Determine the [x, y] coordinate at the center of the cell enclosing the given text.  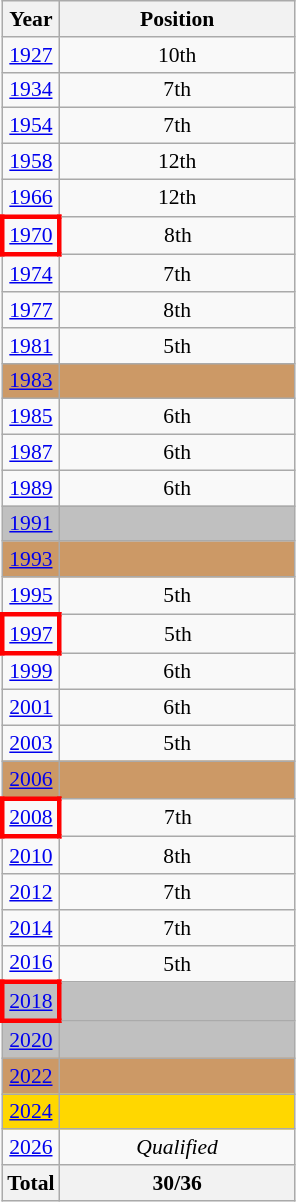
1954 [30, 126]
Qualified [178, 1148]
30/36 [178, 1183]
Year [30, 19]
2018 [30, 1002]
2026 [30, 1148]
1958 [30, 162]
Total [30, 1183]
2012 [30, 892]
1987 [30, 453]
1983 [30, 381]
1993 [30, 560]
2001 [30, 708]
2016 [30, 964]
1995 [30, 596]
1974 [30, 274]
1966 [30, 198]
2008 [30, 818]
10th [178, 55]
1981 [30, 346]
1985 [30, 417]
1991 [30, 524]
Position [178, 19]
2020 [30, 1040]
1997 [30, 634]
1970 [30, 236]
2006 [30, 780]
1927 [30, 55]
2022 [30, 1076]
1934 [30, 90]
1989 [30, 488]
1977 [30, 310]
2010 [30, 856]
2014 [30, 928]
2003 [30, 744]
2024 [30, 1112]
1999 [30, 672]
